Extract the [x, y] coordinate from the center of the cell holding the provided text.  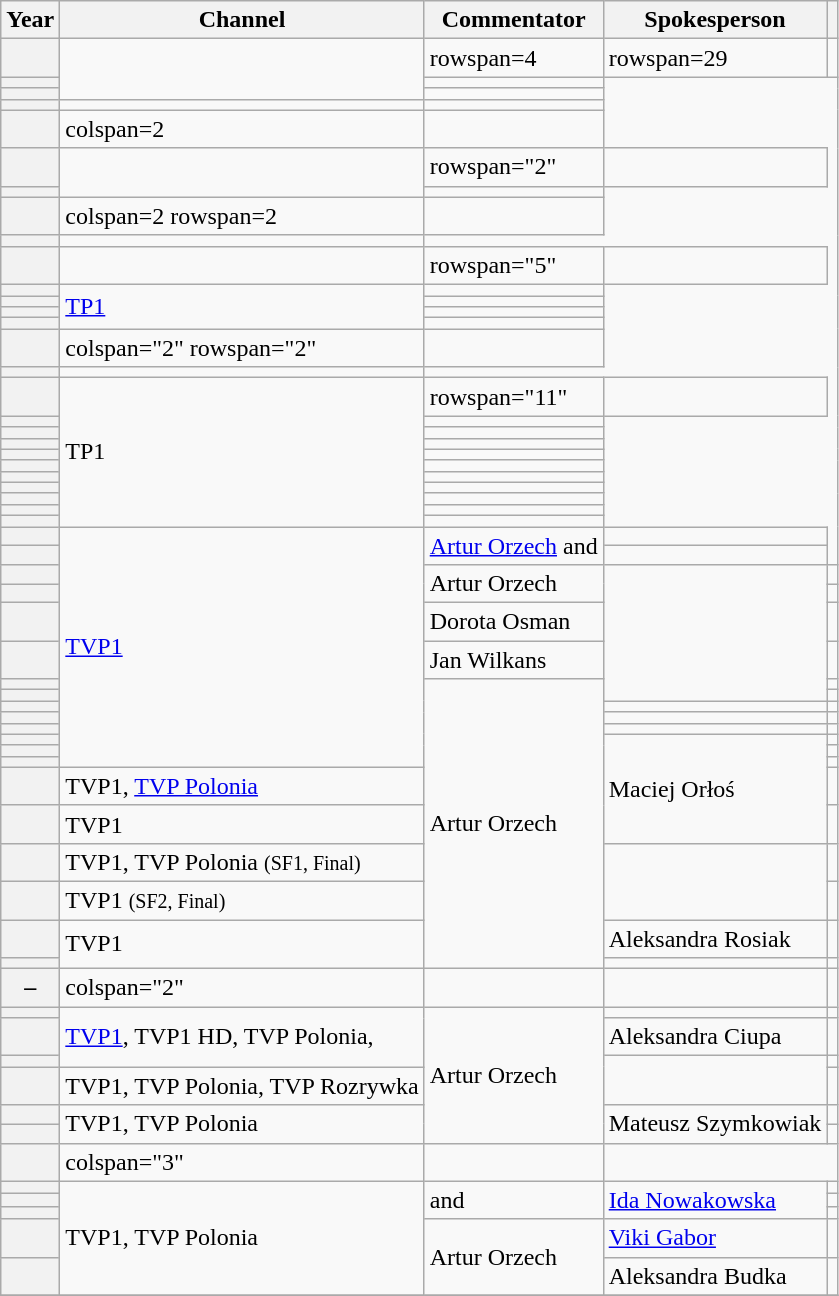
rowspan="5" [514, 265]
Artur Orzech and [514, 545]
colspan="2" rowspan="2" [242, 348]
colspan=2 [242, 129]
colspan="3" [242, 1162]
Year [30, 20]
– [30, 988]
Ida Nowakowska [715, 1200]
Aleksandra Budka [715, 1276]
Aleksandra Rosiak [715, 939]
Dorota Osman [514, 622]
Viki Gabor [715, 1238]
rowspan="2" [514, 167]
TVP1, TVP1 HD, TVP Polonia, [242, 1037]
rowspan="11" [514, 397]
TVP1, TVP Polonia (SF1, Final) [242, 862]
Aleksandra Ciupa [715, 1037]
Commentator [514, 20]
rowspan=29 [715, 58]
Spokesperson [715, 20]
Jan Wilkans [514, 660]
TVP1, TVP Polonia, TVP Rozrywka [242, 1086]
rowspan=4 [514, 58]
colspan=2 rowspan=2 [242, 216]
Channel [242, 20]
Maciej Orłoś [715, 788]
TVP1 (SF2, Final) [242, 900]
colspan="2" [242, 988]
and [514, 1200]
Mateusz Szymkowiak [715, 1124]
